Identify which cell holds the provided text, then report its [X, Y] central coordinate. 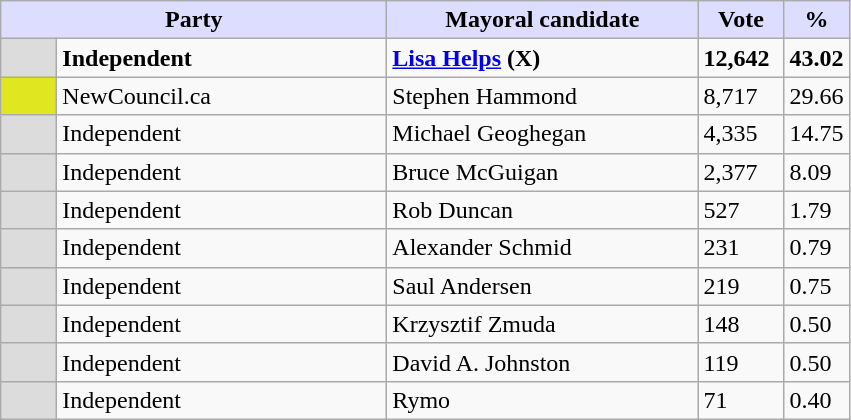
1.79 [816, 210]
4,335 [741, 134]
14.75 [816, 134]
David A. Johnston [542, 362]
71 [741, 400]
Michael Geoghegan [542, 134]
119 [741, 362]
8.09 [816, 172]
219 [741, 286]
527 [741, 210]
0.79 [816, 248]
Rymo [542, 400]
43.02 [816, 58]
Mayoral candidate [542, 20]
Alexander Schmid [542, 248]
Krzysztif Zmuda [542, 324]
Saul Andersen [542, 286]
29.66 [816, 96]
2,377 [741, 172]
Lisa Helps (X) [542, 58]
% [816, 20]
148 [741, 324]
231 [741, 248]
Stephen Hammond [542, 96]
Vote [741, 20]
Party [194, 20]
Bruce McGuigan [542, 172]
8,717 [741, 96]
Rob Duncan [542, 210]
NewCouncil.ca [222, 96]
12,642 [741, 58]
0.75 [816, 286]
0.40 [816, 400]
